Output the (x, y) coordinate of the center of the cell containing the given text.  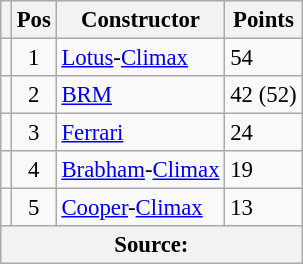
Ferrari (140, 133)
13 (264, 208)
4 (34, 170)
24 (264, 133)
Brabham-Climax (140, 170)
Cooper-Climax (140, 208)
Source: (152, 245)
42 (52) (264, 95)
19 (264, 170)
Lotus-Climax (140, 58)
1 (34, 58)
3 (34, 133)
BRM (140, 95)
Points (264, 20)
5 (34, 208)
54 (264, 58)
Pos (34, 20)
2 (34, 95)
Constructor (140, 20)
